Scan for the cell matching the given text and deliver its (x, y) coordinate at center. 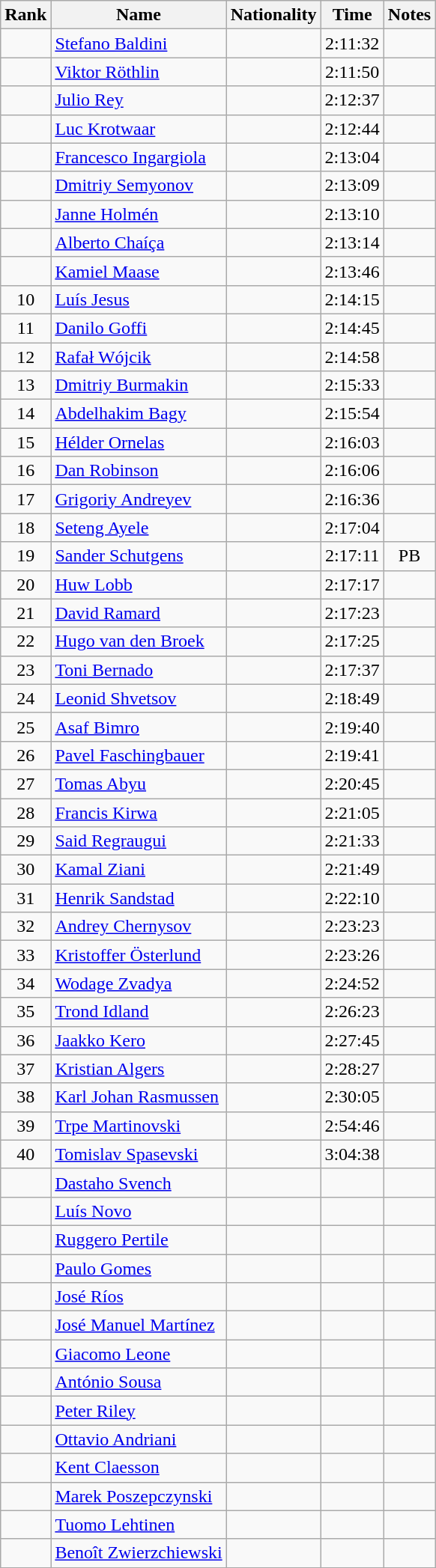
2:19:41 (352, 755)
25 (25, 727)
Leonid Shvetsov (139, 698)
27 (25, 784)
34 (25, 983)
35 (25, 1012)
14 (25, 414)
2:23:23 (352, 927)
31 (25, 898)
Luís Jesus (139, 299)
Andrey Chernysov (139, 927)
2:20:45 (352, 784)
Hugo van den Broek (139, 641)
Stefano Baldini (139, 43)
Giacomo Leone (139, 1354)
2:27:45 (352, 1040)
2:17:04 (352, 528)
Dmitriy Burmakin (139, 385)
Sander Schutgens (139, 556)
Trpe Martinovski (139, 1126)
22 (25, 641)
2:14:45 (352, 328)
Kamiel Maase (139, 271)
2:16:03 (352, 442)
2:28:27 (352, 1069)
Francis Kirwa (139, 812)
32 (25, 927)
2:17:23 (352, 613)
Trond Idland (139, 1012)
Luc Krotwaar (139, 129)
Jaakko Kero (139, 1040)
Notes (409, 15)
Julio Rey (139, 100)
Kristoffer Österlund (139, 955)
2:16:36 (352, 499)
20 (25, 585)
18 (25, 528)
Peter Riley (139, 1411)
José Manuel Martínez (139, 1326)
Tomas Abyu (139, 784)
2:11:32 (352, 43)
Abdelhakim Bagy (139, 414)
2:12:37 (352, 100)
Henrik Sandstad (139, 898)
Dmitriy Semyonov (139, 186)
PB (409, 556)
2:15:54 (352, 414)
2:18:49 (352, 698)
19 (25, 556)
Janne Holmén (139, 214)
Marek Poszepczynski (139, 1496)
21 (25, 613)
2:19:40 (352, 727)
Asaf Bimro (139, 727)
2:13:14 (352, 242)
2:17:25 (352, 641)
2:24:52 (352, 983)
36 (25, 1040)
Huw Lobb (139, 585)
24 (25, 698)
2:21:49 (352, 870)
Toni Bernado (139, 670)
2:21:33 (352, 841)
José Ríos (139, 1297)
10 (25, 299)
Kristian Algers (139, 1069)
Seteng Ayele (139, 528)
Wodage Zvadya (139, 983)
Tomislav Spasevski (139, 1154)
2:17:37 (352, 670)
Francesco Ingargiola (139, 157)
2:22:10 (352, 898)
37 (25, 1069)
30 (25, 870)
Rank (25, 15)
2:13:09 (352, 186)
Kamal Ziani (139, 870)
Danilo Goffi (139, 328)
Benoît Zwierzchiewski (139, 1553)
Ruggero Pertile (139, 1239)
Name (139, 15)
Hélder Ornelas (139, 442)
2:13:04 (352, 157)
Said Regraugui (139, 841)
38 (25, 1097)
Dan Robinson (139, 471)
António Sousa (139, 1382)
Nationality (273, 15)
Pavel Faschingbauer (139, 755)
David Ramard (139, 613)
15 (25, 442)
Rafał Wójcik (139, 357)
2:21:05 (352, 812)
2:16:06 (352, 471)
23 (25, 670)
29 (25, 841)
Dastaho Svench (139, 1183)
Karl Johan Rasmussen (139, 1097)
11 (25, 328)
2:14:58 (352, 357)
2:15:33 (352, 385)
Grigoriy Andreyev (139, 499)
Paulo Gomes (139, 1269)
16 (25, 471)
17 (25, 499)
2:12:44 (352, 129)
Ottavio Andriani (139, 1439)
2:54:46 (352, 1126)
39 (25, 1126)
2:11:50 (352, 72)
12 (25, 357)
Luís Novo (139, 1211)
Time (352, 15)
2:13:46 (352, 271)
3:04:38 (352, 1154)
Kent Claesson (139, 1468)
Alberto Chaíça (139, 242)
40 (25, 1154)
2:30:05 (352, 1097)
Viktor Röthlin (139, 72)
33 (25, 955)
2:17:17 (352, 585)
Tuomo Lehtinen (139, 1525)
2:13:10 (352, 214)
2:23:26 (352, 955)
28 (25, 812)
2:26:23 (352, 1012)
13 (25, 385)
26 (25, 755)
2:17:11 (352, 556)
2:14:15 (352, 299)
